Capture the cell that displays the provided text and extract its (X, Y) central coordinate. 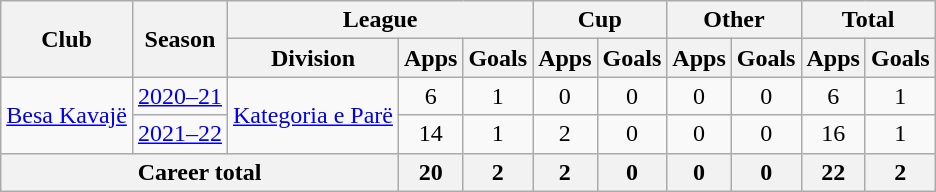
Cup (600, 20)
14 (430, 134)
2021–22 (180, 134)
League (380, 20)
Division (312, 58)
Kategoria e Parë (312, 115)
Season (180, 39)
20 (430, 172)
2020–21 (180, 96)
22 (833, 172)
Total (868, 20)
Other (734, 20)
Club (67, 39)
Besa Kavajë (67, 115)
Career total (200, 172)
16 (833, 134)
